Return the (x, y) coordinate for the center point of the cell that contains the specified text.  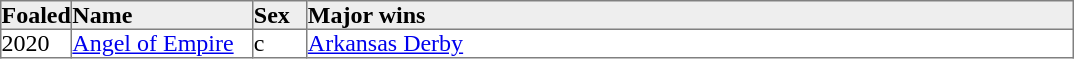
2020 (36, 43)
c (280, 43)
Sex (280, 15)
Arkansas Derby (690, 43)
Name (163, 15)
Angel of Empire (163, 43)
Foaled (36, 15)
Major wins (690, 15)
